Identify which cell holds the provided text, then report its (x, y) central coordinate. 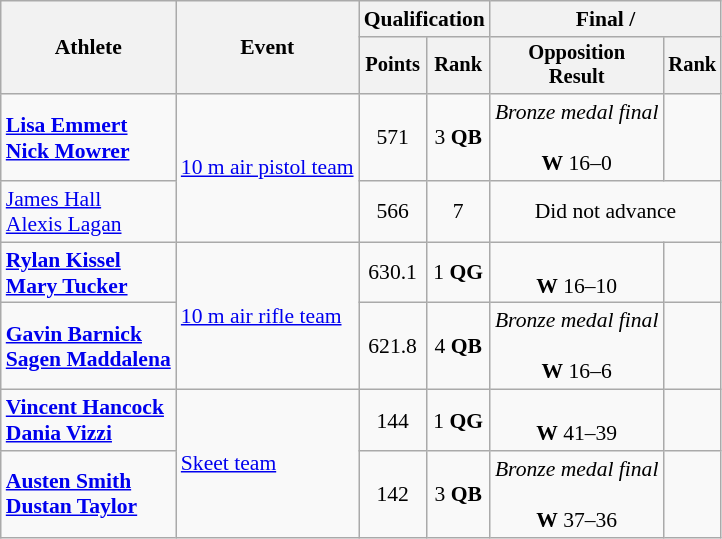
Event (268, 48)
4 QB (458, 346)
630.1 (393, 272)
Gavin BarnickSagen Maddalena (88, 346)
Lisa EmmertNick Mowrer (88, 138)
10 m air rifle team (268, 316)
Points (393, 66)
Bronze medal finalW 16–0 (577, 138)
Vincent HancockDania Vizzi (88, 420)
James HallAlexis Lagan (88, 212)
Did not advance (606, 212)
7 (458, 212)
Qualification (424, 19)
144 (393, 420)
142 (393, 494)
10 m air pistol team (268, 168)
Bronze medal finalW 37–36 (577, 494)
Final / (606, 19)
Rylan KisselMary Tucker (88, 272)
W 41–39 (577, 420)
621.8 (393, 346)
W 16–10 (577, 272)
OppositionResult (577, 66)
Austen SmithDustan Taylor (88, 494)
566 (393, 212)
Skeet team (268, 464)
Bronze medal finalW 16–6 (577, 346)
571 (393, 138)
Athlete (88, 48)
